Output the [X, Y] coordinate of the center of the cell containing the given text.  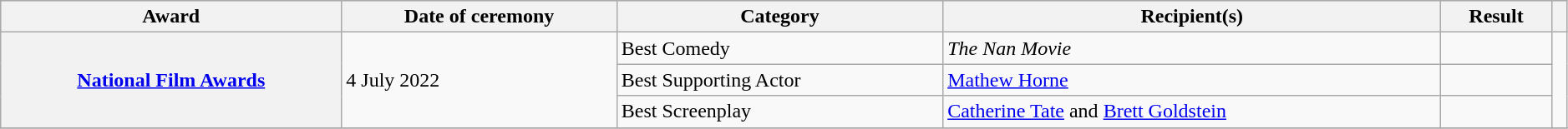
4 July 2022 [480, 80]
Best Screenplay [779, 112]
Best Supporting Actor [779, 80]
National Film Awards [171, 80]
Category [779, 17]
Result [1496, 17]
Best Comedy [779, 48]
The Nan Movie [1192, 48]
Recipient(s) [1192, 17]
Mathew Horne [1192, 80]
Award [171, 17]
Catherine Tate and Brett Goldstein [1192, 112]
Date of ceremony [480, 17]
